Identify which cell holds the provided text, then report its [x, y] central coordinate. 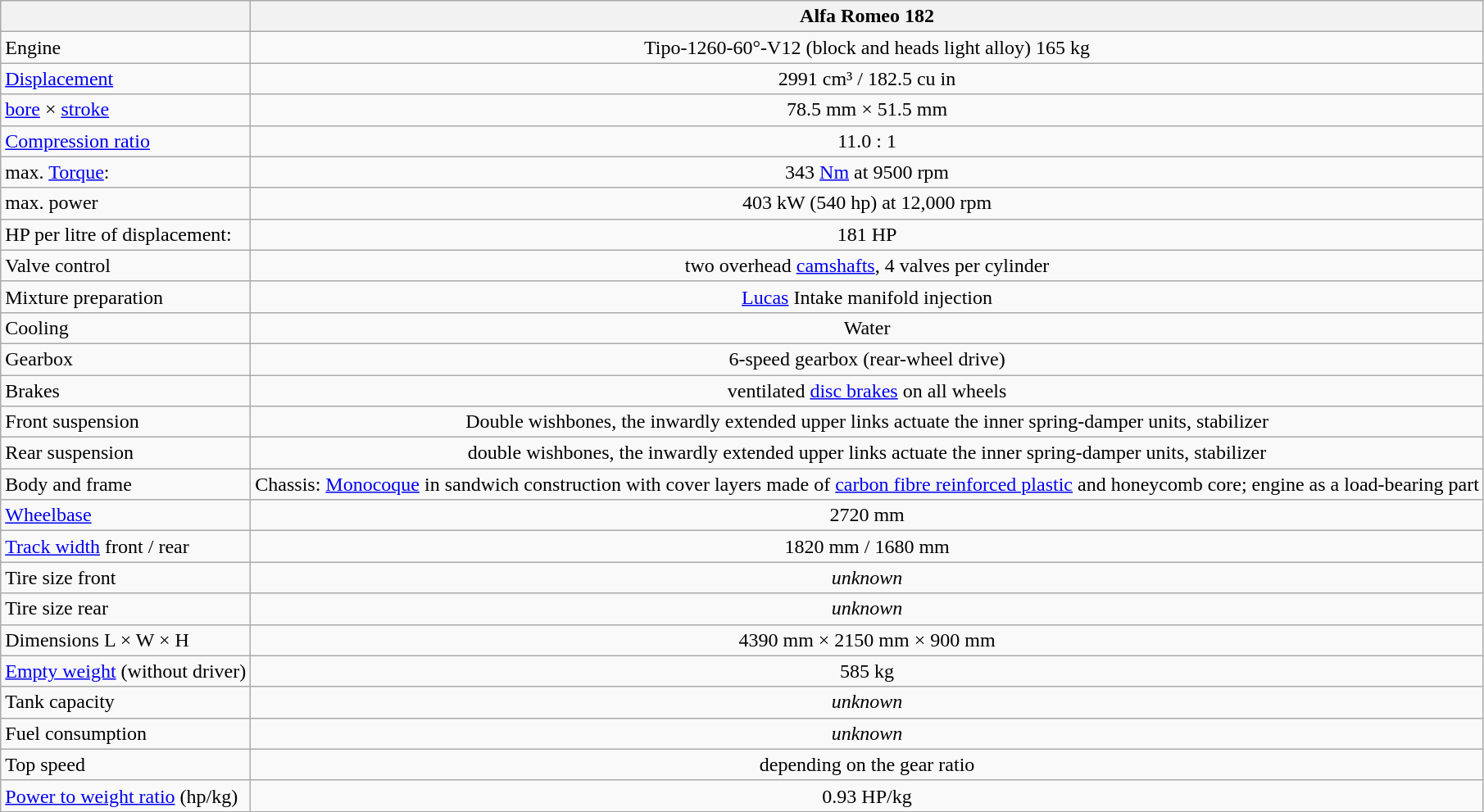
Engine [126, 48]
Double wishbones, the inwardly extended upper links actuate the inner spring-damper units, stabilizer [867, 422]
Fuel consumption [126, 733]
double wishbones, the inwardly extended upper links actuate the inner spring-damper units, stabilizer [867, 453]
Front suspension [126, 422]
Lucas Intake manifold injection [867, 297]
Compression ratio [126, 141]
Tank capacity [126, 702]
bore × stroke [126, 110]
0.93 HP/kg [867, 796]
Wheelbase [126, 515]
Top speed [126, 764]
585 kg [867, 671]
181 HP [867, 234]
Dimensions L × W × H [126, 640]
Body and frame [126, 484]
Rear suspension [126, 453]
Tire size front [126, 578]
Water [867, 328]
6-speed gearbox (rear-wheel drive) [867, 359]
403 kW (540 hp) at 12,000 rpm [867, 203]
Tire size rear [126, 609]
two overhead camshafts, 4 valves per cylinder [867, 265]
343 Nm at 9500 rpm [867, 172]
max. power [126, 203]
HP per litre of displacement: [126, 234]
Displacement [126, 79]
2991 cm³ / 182.5 cu in [867, 79]
Brakes [126, 391]
11.0 : 1 [867, 141]
Cooling [126, 328]
Alfa Romeo 182 [867, 16]
Track width front / rear [126, 547]
ventilated disc brakes on all wheels [867, 391]
Tipo-1260-60°-V12 (block and heads light alloy) 165 kg [867, 48]
max. Torque: [126, 172]
Empty weight (without driver) [126, 671]
Valve control [126, 265]
depending on the gear ratio [867, 764]
78.5 mm × 51.5 mm [867, 110]
Gearbox [126, 359]
Power to weight ratio (hp/kg) [126, 796]
2720 mm [867, 515]
4390 mm × 2150 mm × 900 mm [867, 640]
Mixture preparation [126, 297]
1820 mm / 1680 mm [867, 547]
